From the cell containing the given text, extract its center point as (x, y) coordinate. 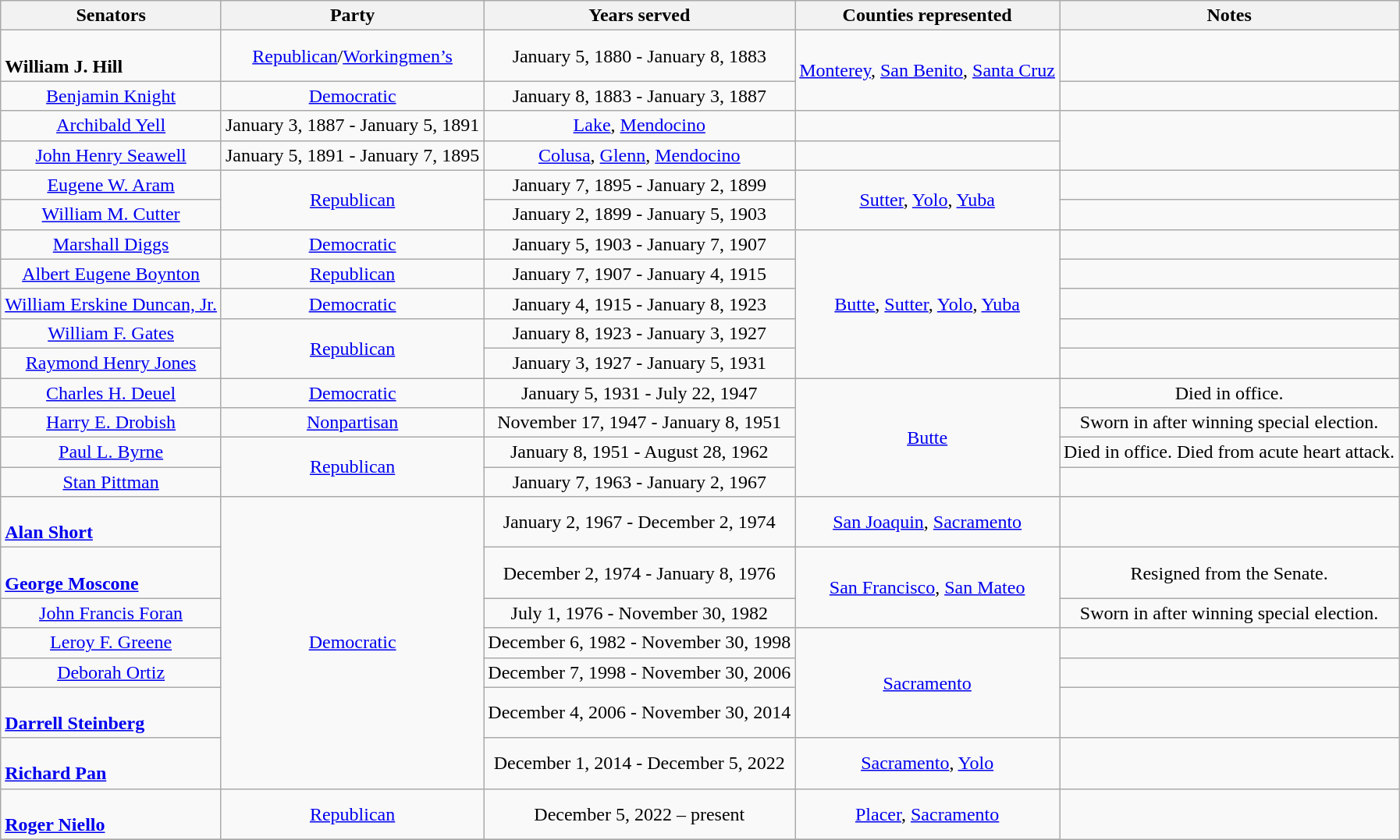
Raymond Henry Jones (111, 363)
Notes (1230, 16)
San Francisco, San Mateo (927, 588)
January 5, 1931 - July 22, 1947 (640, 392)
John Francis Foran (111, 613)
January 7, 1895 - January 2, 1899 (640, 185)
Republican/Workingmen’s (352, 56)
Richard Pan (111, 763)
Eugene W. Aram (111, 185)
Sacramento (927, 683)
Resigned from the Senate. (1230, 572)
Sutter, Yolo, Yuba (927, 200)
Died in office. (1230, 392)
January 5, 1903 - January 7, 1907 (640, 244)
Archibald Yell (111, 126)
Nonpartisan (352, 423)
Years served (640, 16)
December 6, 1982 - November 30, 1998 (640, 643)
Sacramento, Yolo (927, 763)
Senators (111, 16)
Harry E. Drobish (111, 423)
January 2, 1899 - January 5, 1903 (640, 214)
January 7, 1907 - January 4, 1915 (640, 274)
Albert Eugene Boynton (111, 274)
Marshall Diggs (111, 244)
January 3, 1887 - January 5, 1891 (352, 126)
George Moscone (111, 572)
William J. Hill (111, 56)
Roger Niello (111, 814)
December 1, 2014 - December 5, 2022 (640, 763)
Leroy F. Greene (111, 643)
Butte, Sutter, Yolo, Yuba (927, 303)
December 7, 1998 - November 30, 2006 (640, 672)
Paul L. Byrne (111, 452)
July 1, 1976 - November 30, 1982 (640, 613)
November 17, 1947 - January 8, 1951 (640, 423)
January 3, 1927 - January 5, 1931 (640, 363)
January 5, 1891 - January 7, 1895 (352, 155)
January 2, 1967 - December 2, 1974 (640, 523)
Darrell Steinberg (111, 713)
Butte (927, 437)
Placer, Sacramento (927, 814)
William Erskine Duncan, Jr. (111, 303)
January 8, 1923 - January 3, 1927 (640, 333)
December 2, 1974 - January 8, 1976 (640, 572)
Charles H. Deuel (111, 392)
January 7, 1963 - January 2, 1967 (640, 482)
Died in office. Died from acute heart attack. (1230, 452)
Monterey, San Benito, Santa Cruz (927, 70)
Deborah Ortiz (111, 672)
Benjamin Knight (111, 96)
William F. Gates (111, 333)
December 4, 2006 - November 30, 2014 (640, 713)
December 5, 2022 – present (640, 814)
Colusa, Glenn, Mendocino (640, 155)
Alan Short (111, 523)
William M. Cutter (111, 214)
Lake, Mendocino (640, 126)
January 8, 1883 - January 3, 1887 (640, 96)
Stan Pittman (111, 482)
January 4, 1915 - January 8, 1923 (640, 303)
Counties represented (927, 16)
January 5, 1880 - January 8, 1883 (640, 56)
John Henry Seawell (111, 155)
Party (352, 16)
San Joaquin, Sacramento (927, 523)
January 8, 1951 - August 28, 1962 (640, 452)
